Output the [x, y] coordinate of the center of the cell containing the given text.  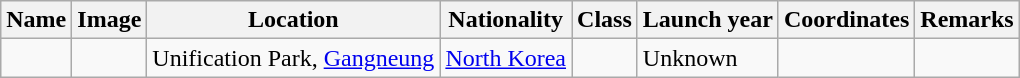
Unknown [708, 58]
Name [36, 20]
Coordinates [846, 20]
Location [294, 20]
Remarks [967, 20]
Image [110, 20]
Unification Park, Gangneung [294, 58]
North Korea [506, 58]
Class [605, 20]
Nationality [506, 20]
Launch year [708, 20]
